Detect which cell encompasses the target text, then output its (X, Y) center coordinate. 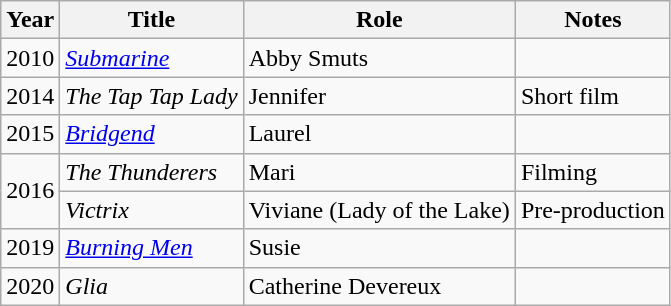
2015 (30, 134)
Susie (379, 248)
Submarine (152, 58)
Glia (152, 286)
Laurel (379, 134)
Viviane (Lady of the Lake) (379, 210)
Abby Smuts (379, 58)
2020 (30, 286)
Notes (592, 20)
The Thunderers (152, 172)
Filming (592, 172)
Jennifer (379, 96)
Role (379, 20)
Bridgend (152, 134)
Short film (592, 96)
2010 (30, 58)
The Tap Tap Lady (152, 96)
2019 (30, 248)
Pre-production (592, 210)
Title (152, 20)
Burning Men (152, 248)
Mari (379, 172)
2014 (30, 96)
Year (30, 20)
2016 (30, 191)
Catherine Devereux (379, 286)
Victrix (152, 210)
